Search for the cell housing the specified text and yield its (X, Y) center coordinate. 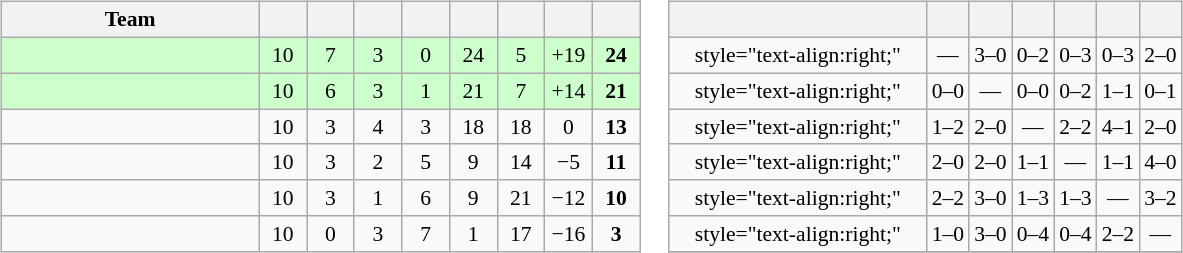
1–2 (948, 127)
17 (521, 234)
3–2 (1160, 198)
14 (521, 162)
+19 (569, 55)
4–1 (1118, 127)
Team (130, 20)
13 (616, 127)
−5 (569, 162)
+14 (569, 91)
4–0 (1160, 162)
−16 (569, 234)
4 (378, 127)
−12 (569, 198)
2 (378, 162)
0–1 (1160, 91)
1–0 (948, 234)
11 (616, 162)
